Pinpoint the cell where the given text exists, returning its (X, Y) midpoint coordinate. 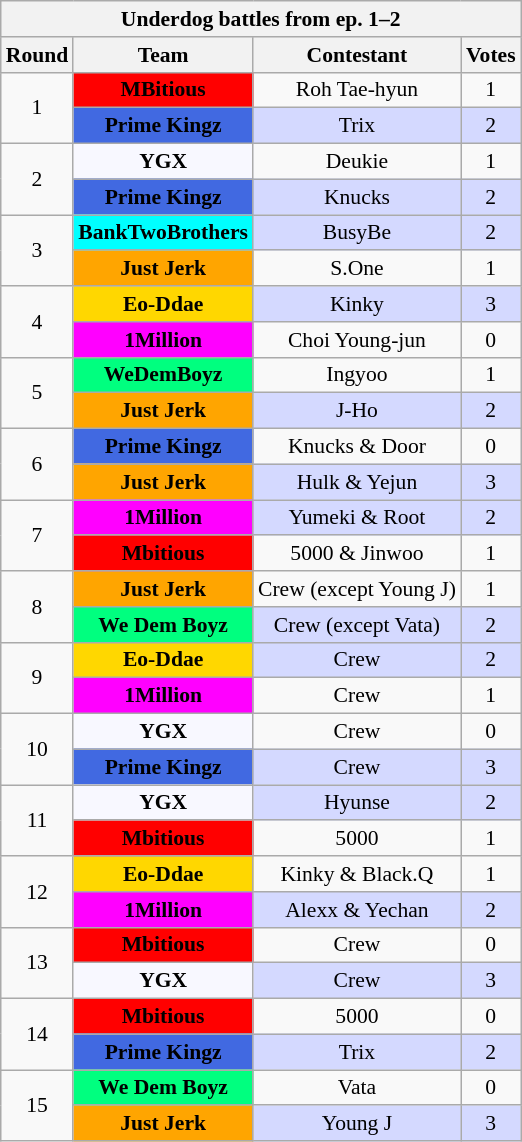
Ingyoo (357, 375)
4 (38, 322)
9 (38, 678)
13 (38, 962)
Round (38, 55)
WeDemBoyz (163, 375)
5 (38, 392)
Contestant (357, 55)
Roh Tae-hyun (357, 90)
S.One (357, 269)
Hulk & Yejun (357, 482)
12 (38, 892)
14 (38, 1034)
5000 & Jinwoo (357, 554)
Underdog battles from ep. 1–2 (261, 19)
Crew (except Vata) (357, 625)
Kinky & Black.Q (357, 874)
Crew (except Young J) (357, 589)
15 (38, 1106)
Knucks & Door (357, 447)
Young J (357, 1124)
Yumeki & Root (357, 518)
BankTwoBrothers (163, 233)
MBitious (163, 90)
Votes (491, 55)
Team (163, 55)
Hyunse (357, 803)
Choi Young-jun (357, 340)
Deukie (357, 162)
Kinky (357, 304)
Vata (357, 1088)
8 (38, 606)
6 (38, 464)
Knucks (357, 197)
7 (38, 536)
10 (38, 750)
11 (38, 820)
J-Ho (357, 411)
Alexx & Yechan (357, 910)
BusyBe (357, 233)
